Scan for the cell matching the given text and deliver its (x, y) coordinate at center. 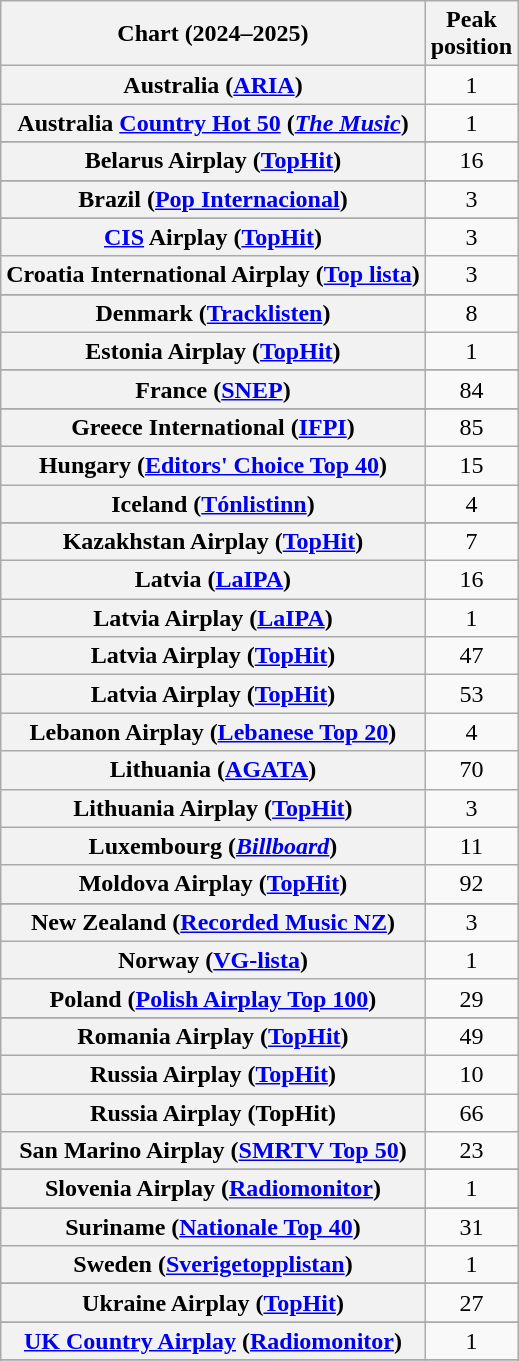
Estonia Airplay (TopHit) (213, 351)
Norway (VG-lista) (213, 960)
CIS Airplay (TopHit) (213, 237)
Brazil (Pop Internacional) (213, 199)
Ukraine Airplay (TopHit) (213, 1303)
Chart (2024–2025) (213, 34)
Suriname (Nationale Top 40) (213, 1227)
Romania Airplay (TopHit) (213, 1036)
Latvia Airplay (LaIPA) (213, 618)
Luxembourg (Billboard) (213, 846)
Slovenia Airplay (Radiomonitor) (213, 1189)
Belarus Airplay (TopHit) (213, 161)
23 (471, 1151)
France (SNEP) (213, 389)
Sweden (Sverigetopplistan) (213, 1265)
27 (471, 1303)
San Marino Airplay (SMRTV Top 50) (213, 1151)
49 (471, 1036)
8 (471, 313)
UK Country Airplay (Radiomonitor) (213, 1341)
Moldova Airplay (TopHit) (213, 884)
70 (471, 770)
Croatia International Airplay (Top lista) (213, 275)
Latvia (LaIPA) (213, 580)
47 (471, 656)
Denmark (Tracklisten) (213, 313)
31 (471, 1227)
92 (471, 884)
11 (471, 846)
66 (471, 1113)
Lithuania (AGATA) (213, 770)
Greece International (IFPI) (213, 427)
Australia Country Hot 50 (The Music) (213, 123)
Iceland (Tónlistinn) (213, 503)
7 (471, 542)
Australia (ARIA) (213, 85)
Poland (Polish Airplay Top 100) (213, 998)
Kazakhstan Airplay (TopHit) (213, 542)
10 (471, 1074)
85 (471, 427)
New Zealand (Recorded Music NZ) (213, 922)
Lebanon Airplay (Lebanese Top 20) (213, 732)
53 (471, 694)
Peakposition (471, 34)
Hungary (Editors' Choice Top 40) (213, 465)
15 (471, 465)
29 (471, 998)
84 (471, 389)
Lithuania Airplay (TopHit) (213, 808)
